Scan for the cell matching the given text and deliver its [X, Y] coordinate at center. 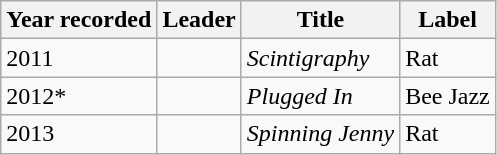
Label [448, 20]
Scintigraphy [320, 58]
Bee Jazz [448, 96]
Year recorded [79, 20]
Title [320, 20]
2011 [79, 58]
2013 [79, 134]
2012* [79, 96]
Plugged In [320, 96]
Spinning Jenny [320, 134]
Leader [199, 20]
